Search for the cell housing the specified text and yield its [X, Y] center coordinate. 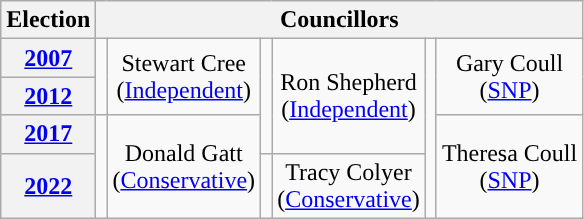
2022 [48, 186]
2012 [48, 96]
Election [48, 20]
Councillors [340, 20]
2017 [48, 134]
Tracy Colyer(Conservative) [349, 186]
Stewart Cree(Independent) [184, 77]
Gary Coull(SNP) [509, 77]
Theresa Coull(SNP) [509, 166]
2007 [48, 58]
Donald Gatt(Conservative) [184, 166]
Ron Shepherd(Independent) [349, 96]
